Return the [x, y] coordinate for the center point of the cell that contains the specified text.  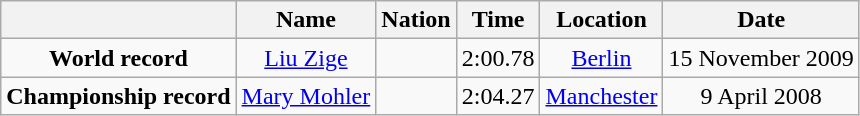
Liu Zige [306, 58]
Name [306, 20]
Date [761, 20]
2:00.78 [498, 58]
15 November 2009 [761, 58]
Mary Mohler [306, 96]
Championship record [118, 96]
Location [602, 20]
World record [118, 58]
Nation [416, 20]
Time [498, 20]
Manchester [602, 96]
Berlin [602, 58]
2:04.27 [498, 96]
9 April 2008 [761, 96]
